For the text-containing cell, return its midpoint in [x, y] coordinate format. 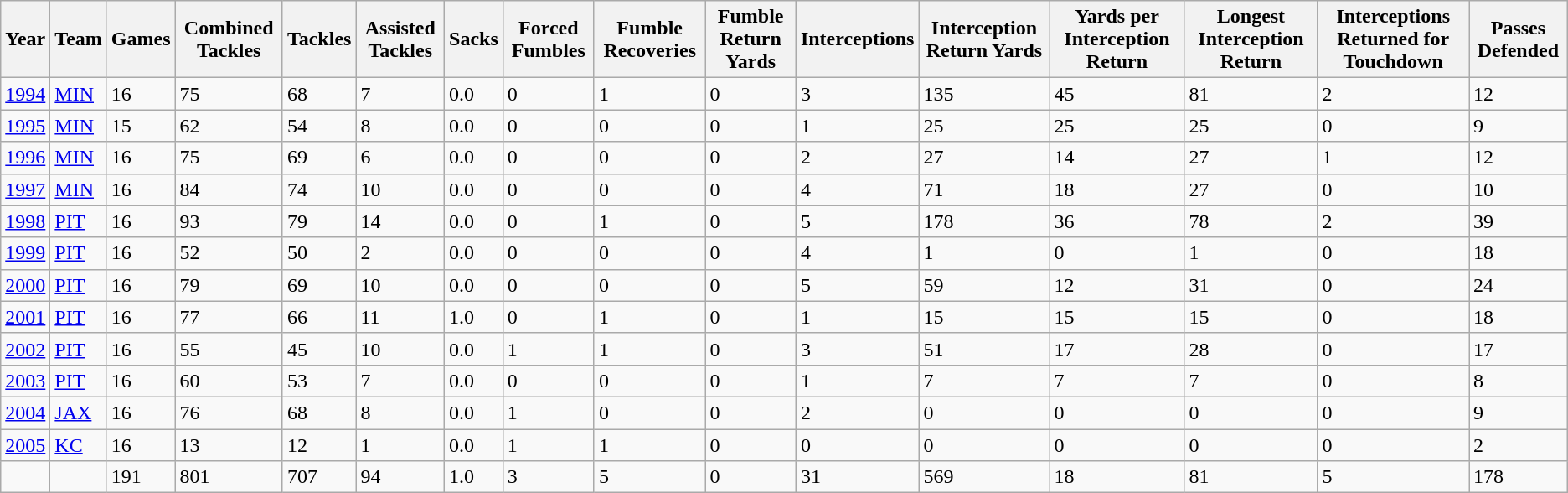
60 [229, 381]
Passes Defended [1519, 39]
191 [141, 477]
Fumble Return Yards [750, 39]
77 [229, 317]
28 [1251, 349]
JAX [79, 413]
Year [25, 39]
1998 [25, 221]
11 [400, 317]
84 [229, 189]
74 [319, 189]
707 [319, 477]
53 [319, 381]
71 [984, 189]
54 [319, 126]
Assisted Tackles [400, 39]
Yards per Interception Return [1117, 39]
52 [229, 253]
2001 [25, 317]
93 [229, 221]
59 [984, 285]
13 [229, 445]
24 [1519, 285]
62 [229, 126]
Interceptions Returned for Touchdown [1394, 39]
2000 [25, 285]
94 [400, 477]
66 [319, 317]
Tackles [319, 39]
Forced Fumbles [548, 39]
Sacks [474, 39]
Games [141, 39]
801 [229, 477]
2005 [25, 445]
Longest Interception Return [1251, 39]
Interceptions [858, 39]
KC [79, 445]
39 [1519, 221]
Interception Return Yards [984, 39]
135 [984, 94]
1996 [25, 158]
51 [984, 349]
1997 [25, 189]
Combined Tackles [229, 39]
Team [79, 39]
Fumble Recoveries [650, 39]
78 [1251, 221]
569 [984, 477]
2003 [25, 381]
50 [319, 253]
1999 [25, 253]
36 [1117, 221]
1994 [25, 94]
2004 [25, 413]
76 [229, 413]
55 [229, 349]
1995 [25, 126]
6 [400, 158]
2002 [25, 349]
